Search for the cell housing the specified text and yield its (X, Y) center coordinate. 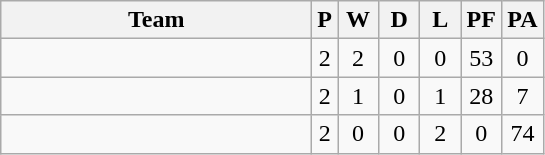
D (400, 20)
W (358, 20)
L (440, 20)
P (325, 20)
PA (522, 20)
74 (522, 134)
7 (522, 96)
PF (482, 20)
28 (482, 96)
53 (482, 58)
Team (156, 20)
